For the text-containing cell, return its midpoint in (X, Y) coordinate format. 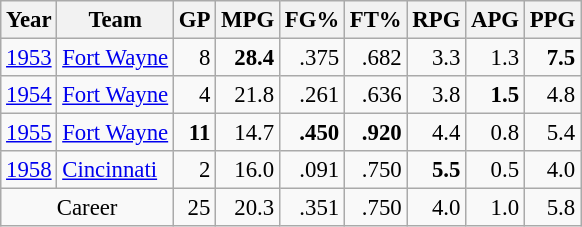
0.5 (496, 170)
16.0 (248, 170)
2 (194, 170)
Career (88, 208)
14.7 (248, 133)
GP (194, 20)
Team (116, 20)
5.8 (552, 208)
APG (496, 20)
4.4 (436, 133)
8 (194, 58)
1954 (29, 95)
4 (194, 95)
.375 (312, 58)
MPG (248, 20)
7.5 (552, 58)
1958 (29, 170)
21.8 (248, 95)
1.0 (496, 208)
FG% (312, 20)
.091 (312, 170)
5.5 (436, 170)
.920 (376, 133)
5.4 (552, 133)
1953 (29, 58)
3.8 (436, 95)
Cincinnati (116, 170)
0.8 (496, 133)
20.3 (248, 208)
FT% (376, 20)
11 (194, 133)
3.3 (436, 58)
.682 (376, 58)
.636 (376, 95)
25 (194, 208)
.450 (312, 133)
1955 (29, 133)
1.5 (496, 95)
28.4 (248, 58)
PPG (552, 20)
.261 (312, 95)
.351 (312, 208)
1.3 (496, 58)
RPG (436, 20)
4.8 (552, 95)
Year (29, 20)
